Return the (X, Y) coordinate for the center point of the cell that contains the specified text.  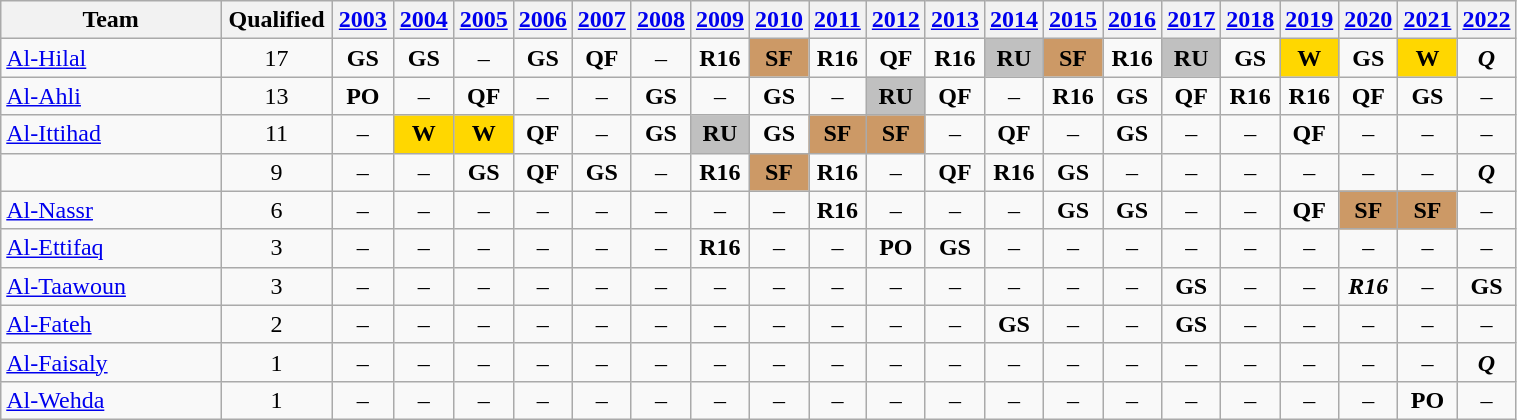
2022 (1486, 20)
2011 (838, 20)
2020 (1368, 20)
2018 (1250, 20)
2015 (1072, 20)
2010 (778, 20)
Al-Taawoun (111, 286)
Team (111, 20)
2003 (362, 20)
Al-Nassr (111, 210)
2004 (424, 20)
Al-Hilal (111, 58)
2008 (660, 20)
2012 (896, 20)
2009 (720, 20)
Al-Ettifaq (111, 248)
11 (277, 134)
2005 (484, 20)
9 (277, 172)
17 (277, 58)
6 (277, 210)
2 (277, 324)
2021 (1428, 20)
Al-Ittihad (111, 134)
Al-Wehda (111, 400)
2007 (602, 20)
13 (277, 96)
2019 (1310, 20)
Al-Fateh (111, 324)
Al-Faisaly (111, 362)
Qualified (277, 20)
2013 (954, 20)
2017 (1192, 20)
2014 (1014, 20)
2006 (542, 20)
Al-Ahli (111, 96)
2016 (1132, 20)
